For the text-containing cell, return its midpoint in [X, Y] coordinate format. 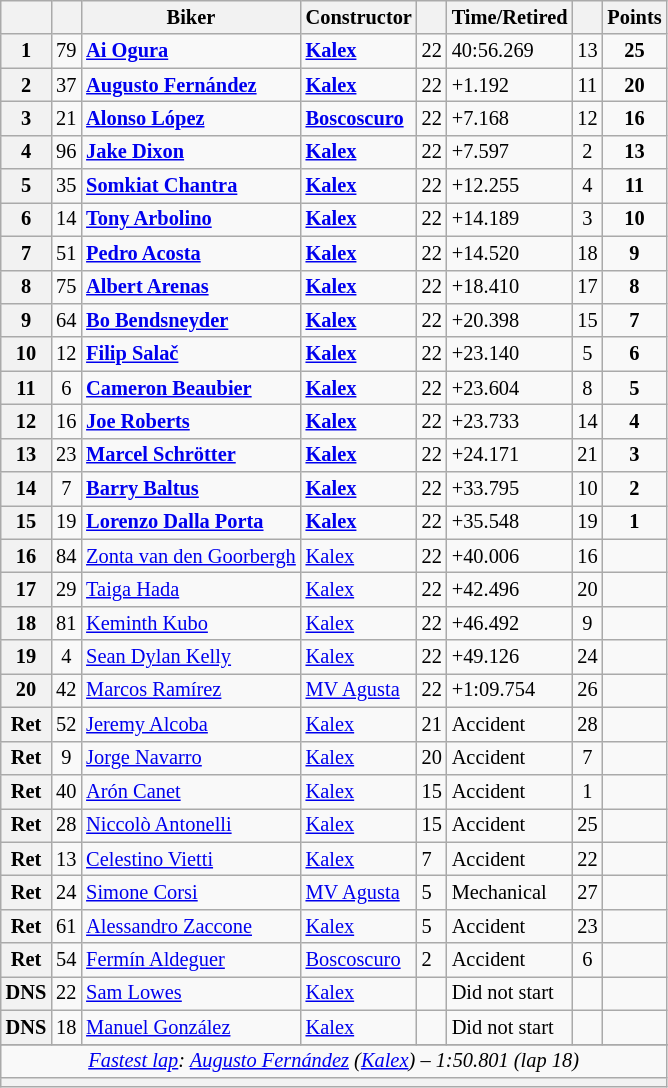
Fermín Aldeguer [190, 960]
+14.189 [510, 219]
42 [66, 690]
Taiga Hada [190, 589]
Jorge Navarro [190, 758]
40 [66, 791]
+7.168 [510, 118]
Fastest lap: Augusto Fernández (Kalex) – 1:50.801 (lap 18) [334, 1061]
Constructor [359, 17]
96 [66, 152]
Alonso López [190, 118]
Sean Dylan Kelly [190, 657]
Joe Roberts [190, 421]
Somkiat Chantra [190, 186]
Arón Canet [190, 791]
Niccolò Antonelli [190, 825]
Simone Corsi [190, 892]
79 [66, 51]
+14.520 [510, 253]
+7.597 [510, 152]
+23.733 [510, 421]
+20.398 [510, 320]
51 [66, 253]
+40.006 [510, 556]
81 [66, 623]
Manuel González [190, 1027]
+35.548 [510, 522]
Bo Bendsneyder [190, 320]
+23.140 [510, 354]
52 [66, 724]
+24.171 [510, 455]
26 [587, 690]
Cameron Beaubier [190, 388]
+42.496 [510, 589]
Points [634, 17]
64 [66, 320]
Ai Ogura [190, 51]
+23.604 [510, 388]
+12.255 [510, 186]
Sam Lowes [190, 993]
35 [66, 186]
+1:09.754 [510, 690]
Marcos Ramírez [190, 690]
40:56.269 [510, 51]
29 [66, 589]
Augusto Fernández [190, 85]
Jeremy Alcoba [190, 724]
Keminth Kubo [190, 623]
Filip Salač [190, 354]
+1.192 [510, 85]
27 [587, 892]
Alessandro Zaccone [190, 926]
+49.126 [510, 657]
Tony Arbolino [190, 219]
Celestino Vietti [190, 859]
61 [66, 926]
Zonta van den Goorbergh [190, 556]
+33.795 [510, 489]
Jake Dixon [190, 152]
Barry Baltus [190, 489]
+46.492 [510, 623]
Pedro Acosta [190, 253]
Time/Retired [510, 17]
84 [66, 556]
75 [66, 287]
Biker [190, 17]
+18.410 [510, 287]
Marcel Schrötter [190, 455]
37 [66, 85]
Lorenzo Dalla Porta [190, 522]
Albert Arenas [190, 287]
54 [66, 960]
Mechanical [510, 892]
